From the cell containing the given text, extract its center point as [x, y] coordinate. 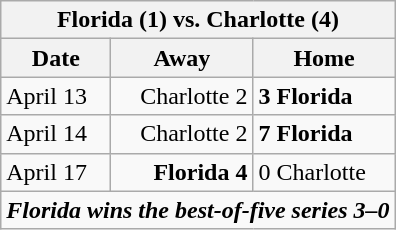
Away [182, 58]
0 Charlotte [324, 172]
Home [324, 58]
April 13 [56, 96]
Florida wins the best-of-five series 3–0 [198, 210]
Florida (1) vs. Charlotte (4) [198, 20]
April 17 [56, 172]
Florida 4 [182, 172]
3 Florida [324, 96]
Date [56, 58]
7 Florida [324, 134]
April 14 [56, 134]
